Extract the [x, y] coordinate from the center of the cell holding the provided text.  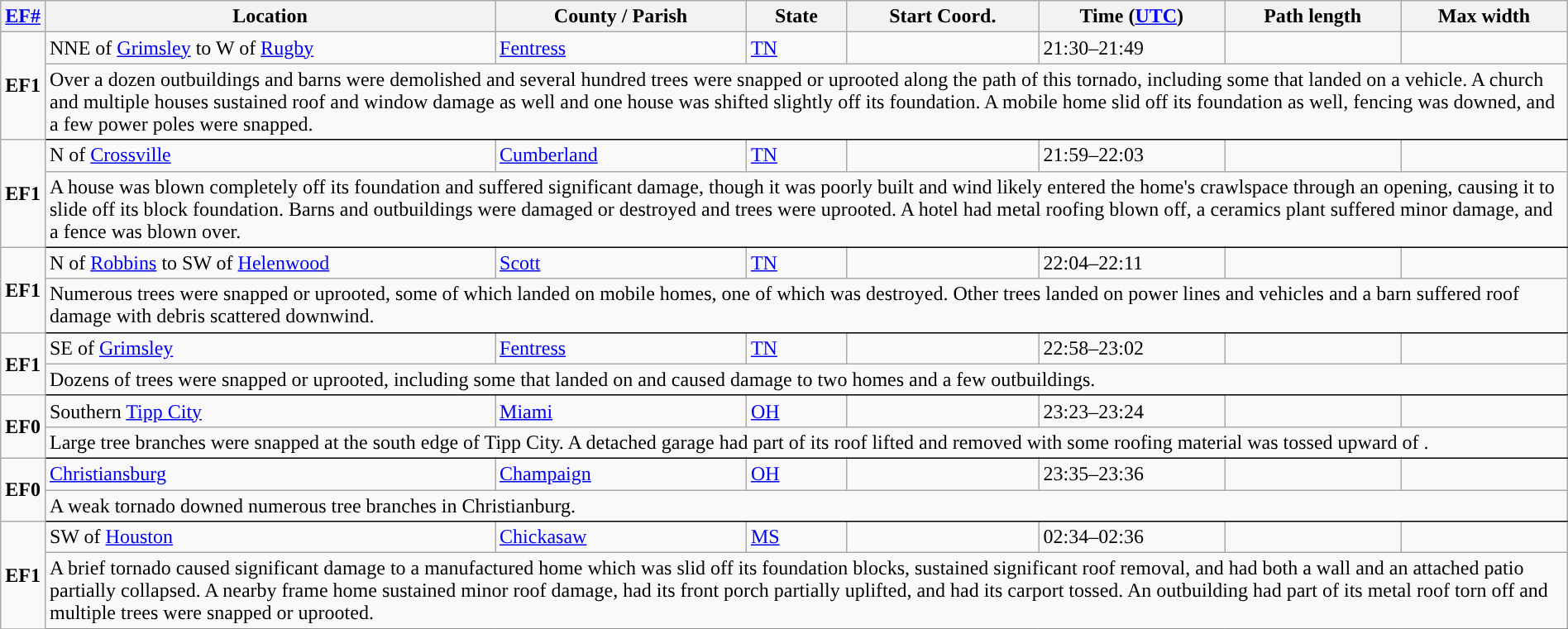
02:34–02:36 [1131, 537]
MS [796, 537]
Time (UTC) [1131, 17]
Cumberland [621, 155]
Southern Tipp City [270, 411]
22:04–22:11 [1131, 263]
Chickasaw [621, 537]
N of Robbins to SW of Helenwood [270, 263]
Champaign [621, 474]
Max width [1484, 17]
Scott [621, 263]
Miami [621, 411]
A weak tornado downed numerous tree branches in Christianburg. [806, 505]
Start Coord. [943, 17]
Location [270, 17]
NNE of Grimsley to W of Rugby [270, 48]
23:23–23:24 [1131, 411]
23:35–23:36 [1131, 474]
EF# [23, 17]
Dozens of trees were snapped or uprooted, including some that landed on and caused damage to two homes and a few outbuildings. [806, 379]
N of Crossville [270, 155]
State [796, 17]
County / Parish [621, 17]
Christiansburg [270, 474]
SE of Grimsley [270, 348]
22:58–23:02 [1131, 348]
21:30–21:49 [1131, 48]
SW of Houston [270, 537]
Path length [1313, 17]
21:59–22:03 [1131, 155]
